Search for the cell housing the specified text and yield its (X, Y) center coordinate. 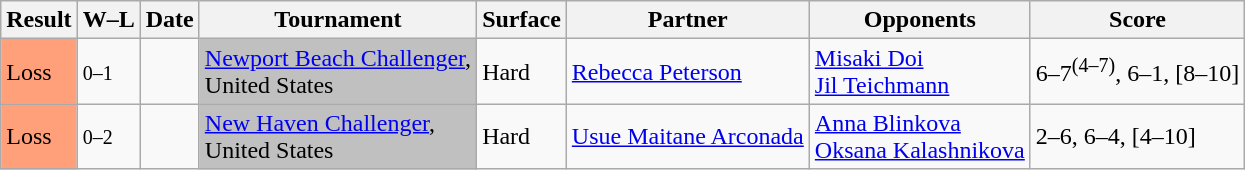
New Haven Challenger,United States (338, 136)
Opponents (920, 20)
Misaki Doi Jil Teichmann (920, 72)
Tournament (338, 20)
Partner (688, 20)
W–L (108, 20)
Result (39, 20)
2–6, 6–4, [4–10] (1137, 136)
Rebecca Peterson (688, 72)
Score (1137, 20)
6–7(4–7), 6–1, [8–10] (1137, 72)
Usue Maitane Arconada (688, 136)
Surface (522, 20)
0–1 (108, 72)
Anna Blinkova Oksana Kalashnikova (920, 136)
Newport Beach Challenger,United States (338, 72)
Date (170, 20)
0–2 (108, 136)
